Detect which cell encompasses the target text, then output its (x, y) center coordinate. 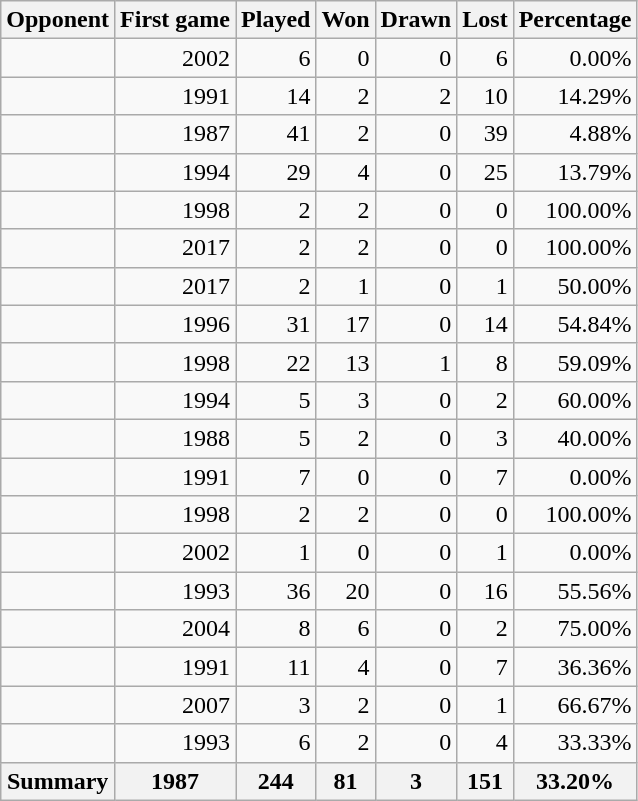
10 (485, 96)
17 (346, 324)
60.00% (575, 400)
Percentage (575, 20)
11 (276, 667)
244 (276, 781)
59.09% (575, 362)
33.33% (575, 743)
13.79% (575, 172)
1996 (176, 324)
1988 (176, 438)
22 (276, 362)
36.36% (575, 667)
13 (346, 362)
Won (346, 20)
29 (276, 172)
54.84% (575, 324)
41 (276, 134)
50.00% (575, 286)
66.67% (575, 705)
55.56% (575, 591)
36 (276, 591)
Summary (58, 781)
Opponent (58, 20)
75.00% (575, 629)
Lost (485, 20)
40.00% (575, 438)
33.20% (575, 781)
2007 (176, 705)
4.88% (575, 134)
25 (485, 172)
2004 (176, 629)
14.29% (575, 96)
20 (346, 591)
39 (485, 134)
First game (176, 20)
31 (276, 324)
81 (346, 781)
Played (276, 20)
16 (485, 591)
151 (485, 781)
Drawn (416, 20)
